Detect which cell encompasses the target text, then output its [x, y] center coordinate. 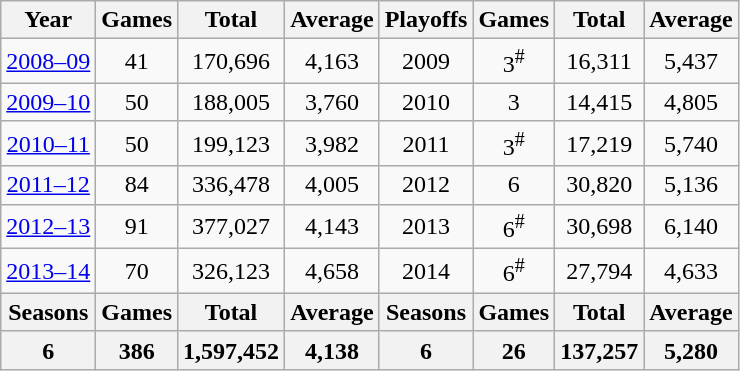
2012–13 [48, 226]
3,982 [332, 144]
4,805 [692, 102]
2009 [426, 62]
5,136 [692, 185]
2013–14 [48, 272]
188,005 [232, 102]
17,219 [600, 144]
4,005 [332, 185]
30,698 [600, 226]
377,027 [232, 226]
27,794 [600, 272]
2009–10 [48, 102]
5,740 [692, 144]
Playoffs [426, 20]
4,138 [332, 350]
4,163 [332, 62]
2008–09 [48, 62]
386 [137, 350]
199,123 [232, 144]
70 [137, 272]
4,143 [332, 226]
91 [137, 226]
5,437 [692, 62]
6,140 [692, 226]
16,311 [600, 62]
2014 [426, 272]
2010 [426, 102]
2013 [426, 226]
3 [514, 102]
170,696 [232, 62]
26 [514, 350]
2011–12 [48, 185]
326,123 [232, 272]
3,760 [332, 102]
1,597,452 [232, 350]
4,658 [332, 272]
84 [137, 185]
137,257 [600, 350]
2011 [426, 144]
5,280 [692, 350]
4,633 [692, 272]
2012 [426, 185]
30,820 [600, 185]
14,415 [600, 102]
41 [137, 62]
2010–11 [48, 144]
336,478 [232, 185]
Year [48, 20]
